Scan for the cell matching the given text and deliver its [x, y] coordinate at center. 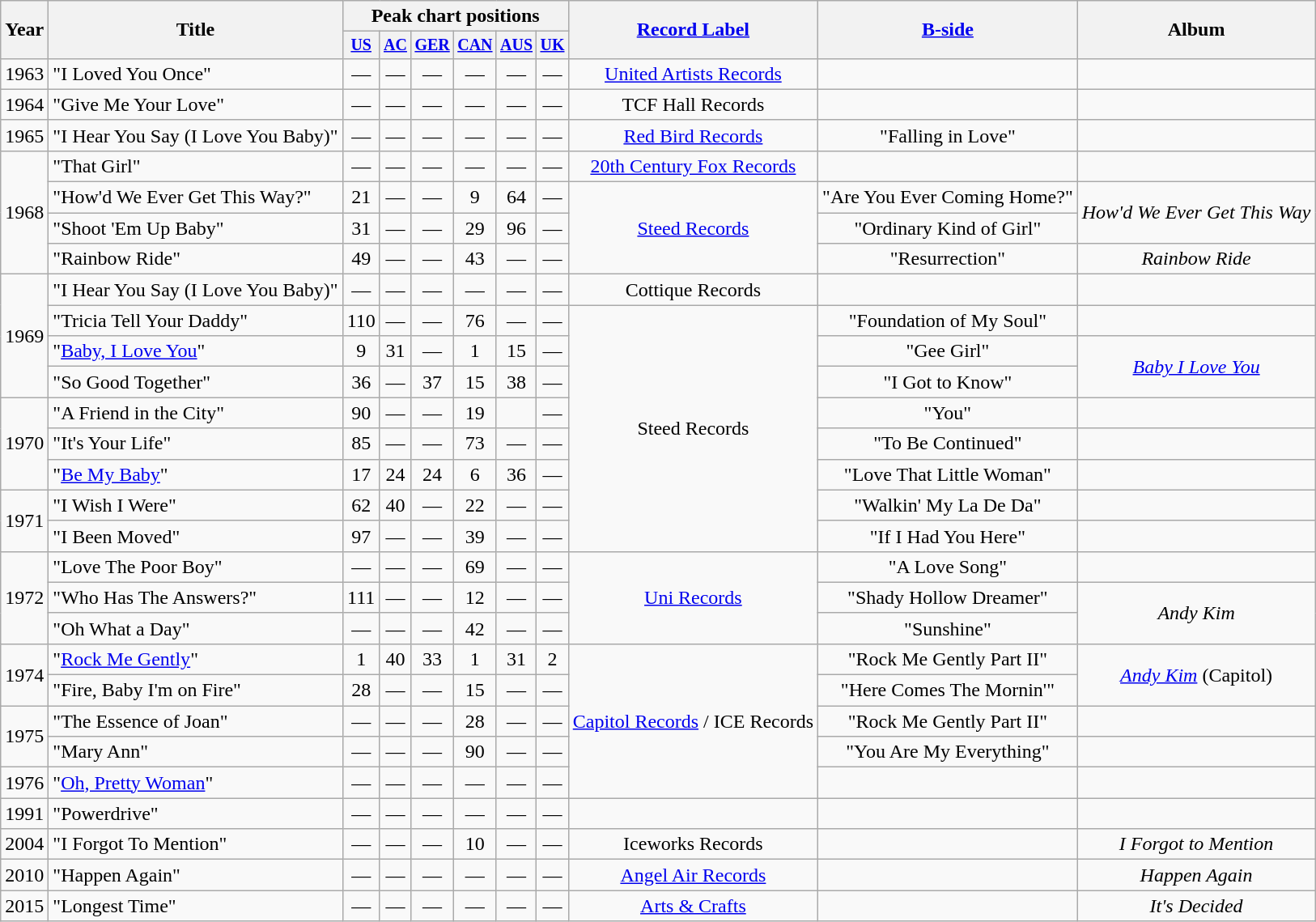
"Longest Time" [196, 906]
1974 [24, 674]
43 [474, 259]
38 [516, 382]
1971 [24, 520]
2 [552, 659]
"I Loved You Once" [196, 74]
"Powerdrive" [196, 814]
12 [474, 597]
64 [516, 198]
"Foundation of My Soul" [949, 321]
2004 [24, 844]
GER [432, 45]
US [361, 45]
"Oh What a Day" [196, 628]
"Fire, Baby I'm on Fire" [196, 690]
"Ordinary Kind of Girl" [949, 228]
Angel Air Records [693, 875]
"I Wish I Were" [196, 505]
Year [24, 30]
"Baby, I Love You" [196, 351]
20th Century Fox Records [693, 166]
"Love The Poor Boy" [196, 567]
1964 [24, 104]
"It's Your Life" [196, 444]
17 [361, 474]
TCF Hall Records [693, 104]
"Shoot 'Em Up Baby" [196, 228]
62 [361, 505]
"Mary Ann" [196, 752]
"Oh, Pretty Woman" [196, 783]
"Love That Little Woman" [949, 474]
How'd We Ever Get This Way [1196, 213]
Album [1196, 30]
UK [552, 45]
"Sunshine" [949, 628]
6 [474, 474]
"Resurrection" [949, 259]
96 [516, 228]
Iceworks Records [693, 844]
Cottique Records [693, 290]
Red Bird Records [693, 135]
1972 [24, 597]
Rainbow Ride [1196, 259]
Peak chart positions [455, 16]
49 [361, 259]
CAN [474, 45]
"Gee Girl" [949, 351]
"Falling in Love" [949, 135]
10 [474, 844]
21 [361, 198]
22 [474, 505]
"Give Me Your Love" [196, 104]
"If I Had You Here" [949, 536]
Arts & Crafts [693, 906]
1963 [24, 74]
"Tricia Tell Your Daddy" [196, 321]
"You Are My Everything" [949, 752]
Uni Records [693, 597]
"I Got to Know" [949, 382]
"Be My Baby" [196, 474]
2015 [24, 906]
"You" [949, 413]
"Who Has The Answers?" [196, 597]
"Shady Hollow Dreamer" [949, 597]
"Walkin' My La De Da" [949, 505]
"I Forgot To Mention" [196, 844]
2010 [24, 875]
"Rainbow Ride" [196, 259]
"Here Comes The Mornin'" [949, 690]
It's Decided [1196, 906]
Capitol Records / ICE Records [693, 720]
110 [361, 321]
29 [474, 228]
1970 [24, 444]
111 [361, 597]
"Rock Me Gently" [196, 659]
"A Friend in the City" [196, 413]
AUS [516, 45]
85 [361, 444]
"A Love Song" [949, 567]
69 [474, 567]
Happen Again [1196, 875]
1975 [24, 737]
Record Label [693, 30]
"That Girl" [196, 166]
Andy Kim [1196, 613]
"So Good Together" [196, 382]
Andy Kim (Capitol) [1196, 674]
39 [474, 536]
"How'd We Ever Get This Way?" [196, 198]
"Happen Again" [196, 875]
1991 [24, 814]
AC [395, 45]
B-side [949, 30]
Baby I Love You [1196, 367]
19 [474, 413]
42 [474, 628]
Title [196, 30]
33 [432, 659]
"Are You Ever Coming Home?" [949, 198]
76 [474, 321]
United Artists Records [693, 74]
97 [361, 536]
"The Essence of Joan" [196, 721]
I Forgot to Mention [1196, 844]
1965 [24, 135]
1969 [24, 336]
1968 [24, 212]
73 [474, 444]
"To Be Continued" [949, 444]
"I Been Moved" [196, 536]
1976 [24, 783]
37 [432, 382]
